Capture the cell that displays the provided text and extract its (x, y) central coordinate. 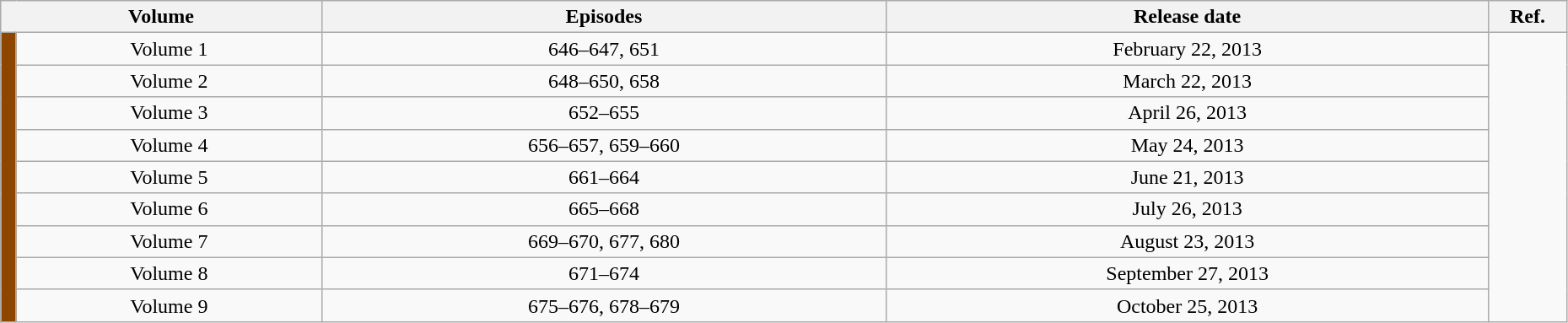
Volume 8 (169, 273)
July 26, 2013 (1188, 209)
661–664 (604, 177)
Episodes (604, 17)
665–668 (604, 209)
669–670, 677, 680 (604, 241)
Volume 6 (169, 209)
648–650, 658 (604, 81)
March 22, 2013 (1188, 81)
Volume 4 (169, 145)
Ref. (1528, 17)
Volume 1 (169, 49)
June 21, 2013 (1188, 177)
646–647, 651 (604, 49)
Volume 9 (169, 305)
September 27, 2013 (1188, 273)
February 22, 2013 (1188, 49)
October 25, 2013 (1188, 305)
April 26, 2013 (1188, 113)
May 24, 2013 (1188, 145)
Volume 2 (169, 81)
Volume 3 (169, 113)
Volume (161, 17)
652–655 (604, 113)
Volume 7 (169, 241)
675–676, 678–679 (604, 305)
August 23, 2013 (1188, 241)
Volume 5 (169, 177)
Release date (1188, 17)
656–657, 659–660 (604, 145)
671–674 (604, 273)
